Scan for the cell matching the given text and deliver its [X, Y] coordinate at center. 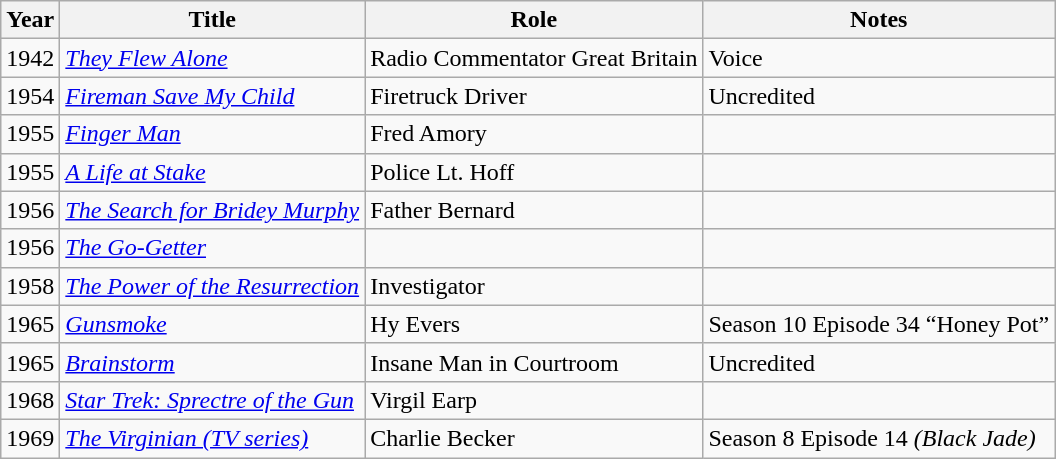
Season 8 Episode 14 (Black Jade) [879, 438]
Fred Amory [534, 134]
Notes [879, 20]
Police Lt. Hoff [534, 172]
1942 [30, 58]
Season 10 Episode 34 “Honey Pot” [879, 324]
Title [212, 20]
A Life at Stake [212, 172]
1968 [30, 400]
1954 [30, 96]
They Flew Alone [212, 58]
Radio Commentator Great Britain [534, 58]
Role [534, 20]
Fireman Save My Child [212, 96]
Finger Man [212, 134]
The Search for Bridey Murphy [212, 210]
Virgil Earp [534, 400]
Father Bernard [534, 210]
1958 [30, 286]
The Go-Getter [212, 248]
Voice [879, 58]
Investigator [534, 286]
Brainstorm [212, 362]
Hy Evers [534, 324]
1969 [30, 438]
Star Trek: Sprectre of the Gun [212, 400]
The Virginian (TV series) [212, 438]
Firetruck Driver [534, 96]
Charlie Becker [534, 438]
The Power of the Resurrection [212, 286]
Year [30, 20]
Gunsmoke [212, 324]
Insane Man in Courtroom [534, 362]
